Scan for the cell matching the given text and deliver its [X, Y] coordinate at center. 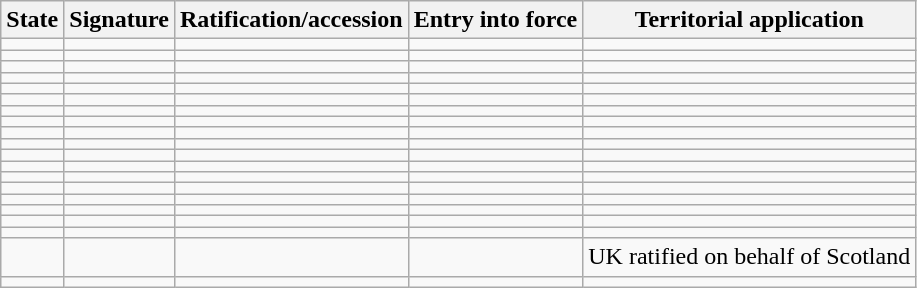
Ratification/accession [291, 20]
Territorial application [750, 20]
Signature [120, 20]
Entry into force [496, 20]
UK ratified on behalf of Scotland [750, 257]
State [32, 20]
